Provide the (x, y) coordinate of the cell's center where the given text is located.  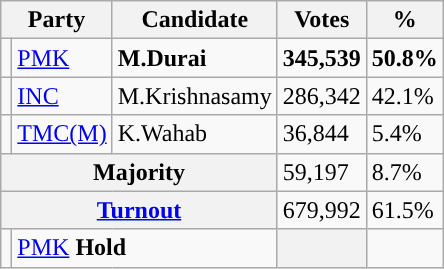
42.1% (404, 96)
59,197 (322, 172)
5.4% (404, 134)
Majority (140, 172)
50.8% (404, 58)
679,992 (322, 210)
K.Wahab (194, 134)
Candidate (194, 20)
% (404, 20)
INC (62, 96)
TMC(M) (62, 134)
PMK Hold (144, 248)
286,342 (322, 96)
Turnout (140, 210)
Votes (322, 20)
Party (56, 20)
61.5% (404, 210)
8.7% (404, 172)
PMK (62, 58)
36,844 (322, 134)
345,539 (322, 58)
M.Krishnasamy (194, 96)
M.Durai (194, 58)
